Pinpoint the cell where the given text exists, returning its (x, y) midpoint coordinate. 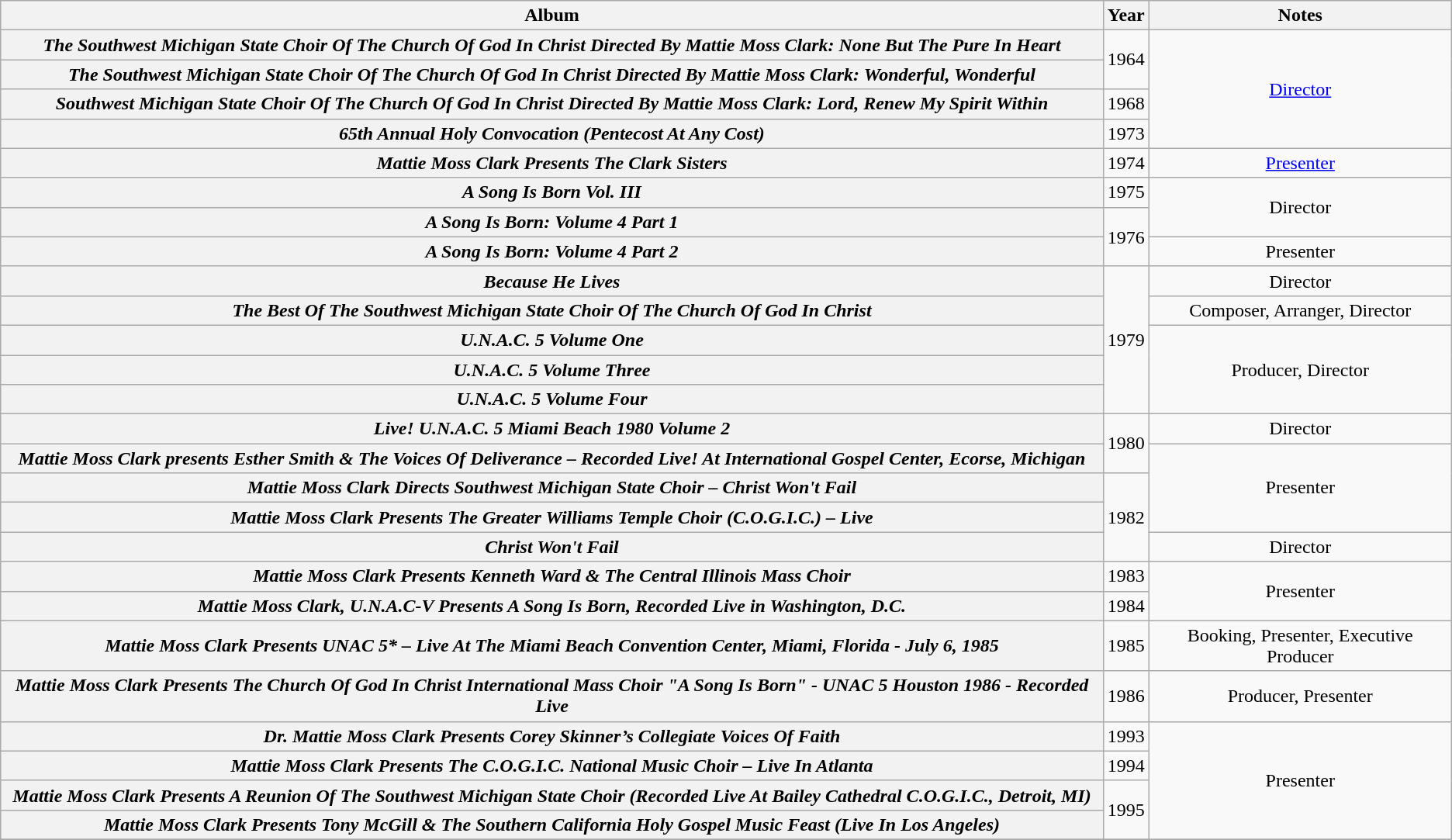
Mattie Moss Clark Directs Southwest Michigan State Choir – Christ Won't Fail (552, 488)
Mattie Moss Clark Presents The C.O.G.I.C. National Music Choir – Live In Atlanta (552, 766)
1964 (1126, 60)
1976 (1126, 237)
Live! U.N.A.C. 5 Miami Beach 1980 Volume 2 (552, 429)
Mattie Moss Clark Presents Tony McGill & The Southern California Holy Gospel Music Feast (Live In Los Angeles) (552, 824)
Mattie Moss Clark Presents The Church Of God In Christ International Mass Choir "A Song Is Born" - UNAC 5 Houston 1986 - Recorded Live (552, 697)
Producer, Presenter (1300, 697)
1983 (1126, 576)
1975 (1126, 192)
U.N.A.C. 5 Volume One (552, 340)
1995 (1126, 810)
The Best Of The Southwest Michigan State Choir Of The Church Of God In Christ (552, 310)
Mattie Moss Clark Presents The Clark Sisters (552, 163)
1986 (1126, 697)
A Song Is Born Vol. III (552, 192)
1974 (1126, 163)
U.N.A.C. 5 Volume Three (552, 370)
Dr. Mattie Moss Clark Presents Corey Skinner’s Collegiate Voices Of Faith (552, 736)
Southwest Michigan State Choir Of The Church Of God In Christ Directed By Mattie Moss Clark: Lord, Renew My Spirit Within (552, 104)
1982 (1126, 517)
U.N.A.C. 5 Volume Four (552, 399)
A Song Is Born: Volume 4 Part 2 (552, 251)
1973 (1126, 133)
Because He Lives (552, 281)
1980 (1126, 444)
A Song Is Born: Volume 4 Part 1 (552, 222)
1979 (1126, 340)
Producer, Director (1300, 369)
65th Annual Holy Convocation (Pentecost At Any Cost) (552, 133)
Album (552, 16)
Mattie Moss Clark Presents Kenneth Ward & The Central Illinois Mass Choir (552, 576)
Christ Won't Fail (552, 547)
Mattie Moss Clark Presents A Reunion Of The Southwest Michigan State Choir (Recorded Live At Bailey Cathedral C.O.G.I.C., Detroit, MI) (552, 795)
1985 (1126, 645)
1993 (1126, 736)
Mattie Moss Clark Presents The Greater Williams Temple Choir (C.O.G.I.C.) – Live (552, 517)
Year (1126, 16)
Mattie Moss Clark Presents UNAC 5* – Live At The Miami Beach Convention Center, Miami, Florida - July 6, 1985 (552, 645)
The Southwest Michigan State Choir Of The Church Of God In Christ Directed By Mattie Moss Clark: None But The Pure In Heart (552, 45)
The Southwest Michigan State Choir Of The Church Of God In Christ Directed By Mattie Moss Clark: Wonderful, Wonderful (552, 74)
Mattie Moss Clark, U.N.A.C-V Presents A Song Is Born, Recorded Live in Washington, D.C. (552, 606)
Mattie Moss Clark presents Esther Smith & The Voices Of Deliverance – Recorded Live! At International Gospel Center, Ecorse, Michigan (552, 458)
1994 (1126, 766)
Composer, Arranger, Director (1300, 310)
1968 (1126, 104)
Booking, Presenter, Executive Producer (1300, 645)
1984 (1126, 606)
Notes (1300, 16)
